Return (x, y) of the center of cell containing provided text 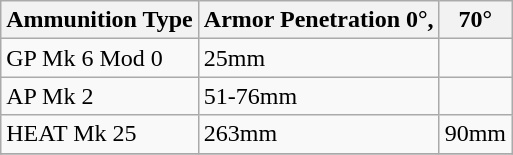
263mm (318, 134)
51-76mm (318, 96)
GP Mk 6 Mod 0 (100, 58)
25mm (318, 58)
Armor Penetration 0°, (318, 20)
Ammunition Type (100, 20)
90mm (475, 134)
HEAT Mk 25 (100, 134)
AP Mk 2 (100, 96)
70° (475, 20)
